Search for the cell housing the specified text and yield its (X, Y) center coordinate. 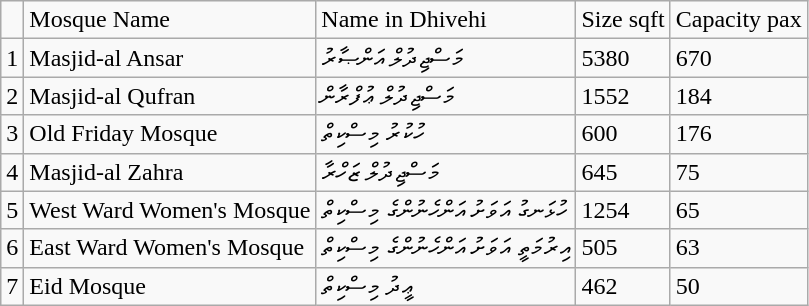
3 (12, 134)
505 (623, 248)
6 (12, 248)
މަސްޖިދުލް ޢުފްރާން (446, 96)
އިރުމަތީ އަވަށު އަންހެނުންގެ މިސްކިތް (446, 248)
Size sqft (623, 20)
1 (12, 58)
75 (738, 172)
462 (623, 286)
65 (738, 210)
West Ward Women's Mosque (170, 210)
ޢީދު މިސްކިތް (446, 286)
Capacity pax (738, 20)
Masjid-al Qufran (170, 96)
2 (12, 96)
4 (12, 172)
645 (623, 172)
East Ward Women's Mosque (170, 248)
5380 (623, 58)
600 (623, 134)
176 (738, 134)
Mosque Name (170, 20)
1552 (623, 96)
Name in Dhivehi (446, 20)
މަސްޖިދުލް ޒަހްރާ (446, 172)
މަސްޖިދުލް އަންޞާރު (446, 58)
5 (12, 210)
184 (738, 96)
Masjid-al Zahra (170, 172)
1254 (623, 210)
Eid Mosque (170, 286)
670 (738, 58)
Masjid-al Ansar (170, 58)
ހުޅަނގު އަވަށު އަންހެނުންގެ މިސްކިތް (446, 210)
50 (738, 286)
Old Friday Mosque (170, 134)
63 (738, 248)
7 (12, 286)
ހުކުރު މިސްކިތް (446, 134)
